Scan for the cell matching the given text and deliver its (x, y) coordinate at center. 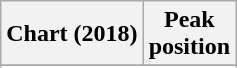
Peakposition (189, 34)
Chart (2018) (72, 34)
